Identify which cell holds the provided text, then report its [X, Y] central coordinate. 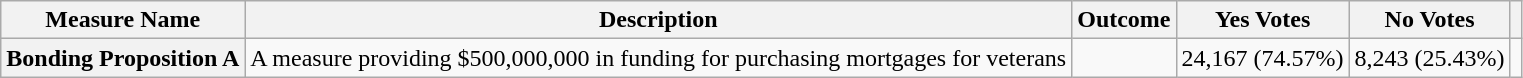
8,243 (25.43%) [1430, 58]
Yes Votes [1262, 20]
Outcome [1124, 20]
No Votes [1430, 20]
A measure providing $500,000,000 in funding for purchasing mortgages for veterans [658, 58]
Description [658, 20]
Measure Name [123, 20]
Bonding Proposition A [123, 58]
24,167 (74.57%) [1262, 58]
